Return (x, y) of the center of cell containing provided text 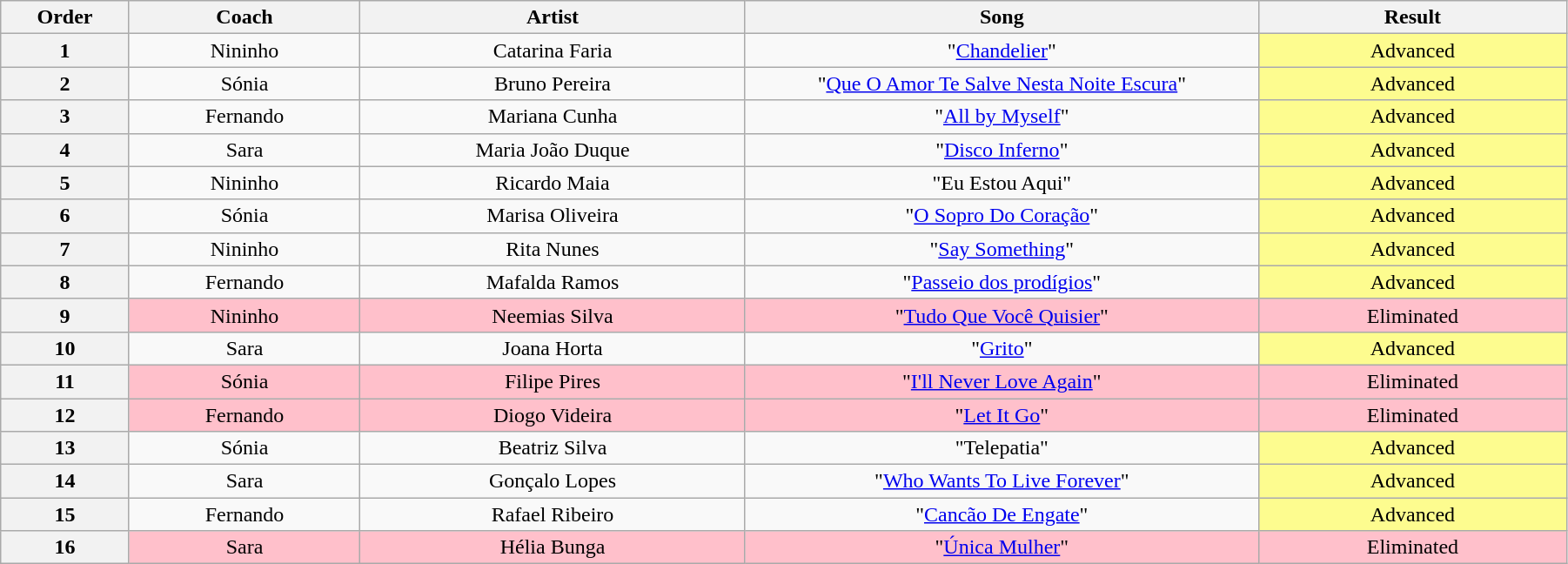
Hélia Bunga (553, 547)
Marisa Oliveira (553, 216)
"Say Something" (1002, 249)
"Disco Inferno" (1002, 150)
"I'll Never Love Again" (1002, 381)
2 (64, 84)
9 (64, 315)
Filipe Pires (553, 381)
"Telepatia" (1002, 448)
Joana Horta (553, 348)
11 (64, 381)
"Chandelier" (1002, 50)
Gonçalo Lopes (553, 481)
3 (64, 117)
Mariana Cunha (553, 117)
Rita Nunes (553, 249)
6 (64, 216)
16 (64, 547)
Bruno Pereira (553, 84)
Rafael Ribeiro (553, 514)
Coach (245, 17)
8 (64, 282)
Order (64, 17)
10 (64, 348)
5 (64, 183)
"Tudo Que Você Quisier" (1002, 315)
"Who Wants To Live Forever" (1002, 481)
"Que O Amor Te Salve Nesta Noite Escura" (1002, 84)
Artist (553, 17)
Beatriz Silva (553, 448)
"Passeio dos prodígios" (1002, 282)
"Única Mulher" (1002, 547)
"Cancão De Engate" (1002, 514)
Maria João Duque (553, 150)
1 (64, 50)
4 (64, 150)
Catarina Faria (553, 50)
Ricardo Maia (553, 183)
Diogo Videira (553, 415)
14 (64, 481)
"Grito" (1002, 348)
"Let It Go" (1002, 415)
"All by Myself" (1002, 117)
7 (64, 249)
13 (64, 448)
"Eu Estou Aqui" (1002, 183)
12 (64, 415)
Result (1412, 17)
Mafalda Ramos (553, 282)
"O Sopro Do Coração" (1002, 216)
15 (64, 514)
Song (1002, 17)
Neemias Silva (553, 315)
